Scan for the cell matching the given text and deliver its [X, Y] coordinate at center. 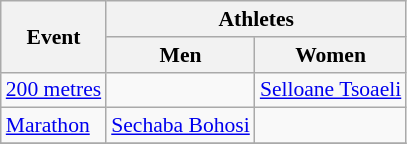
Event [54, 36]
Athletes [256, 19]
Selloane Tsoaeli [331, 90]
Men [180, 55]
Sechaba Bohosi [180, 126]
Marathon [54, 126]
Women [331, 55]
200 metres [54, 90]
